Detect which cell encompasses the target text, then output its (X, Y) center coordinate. 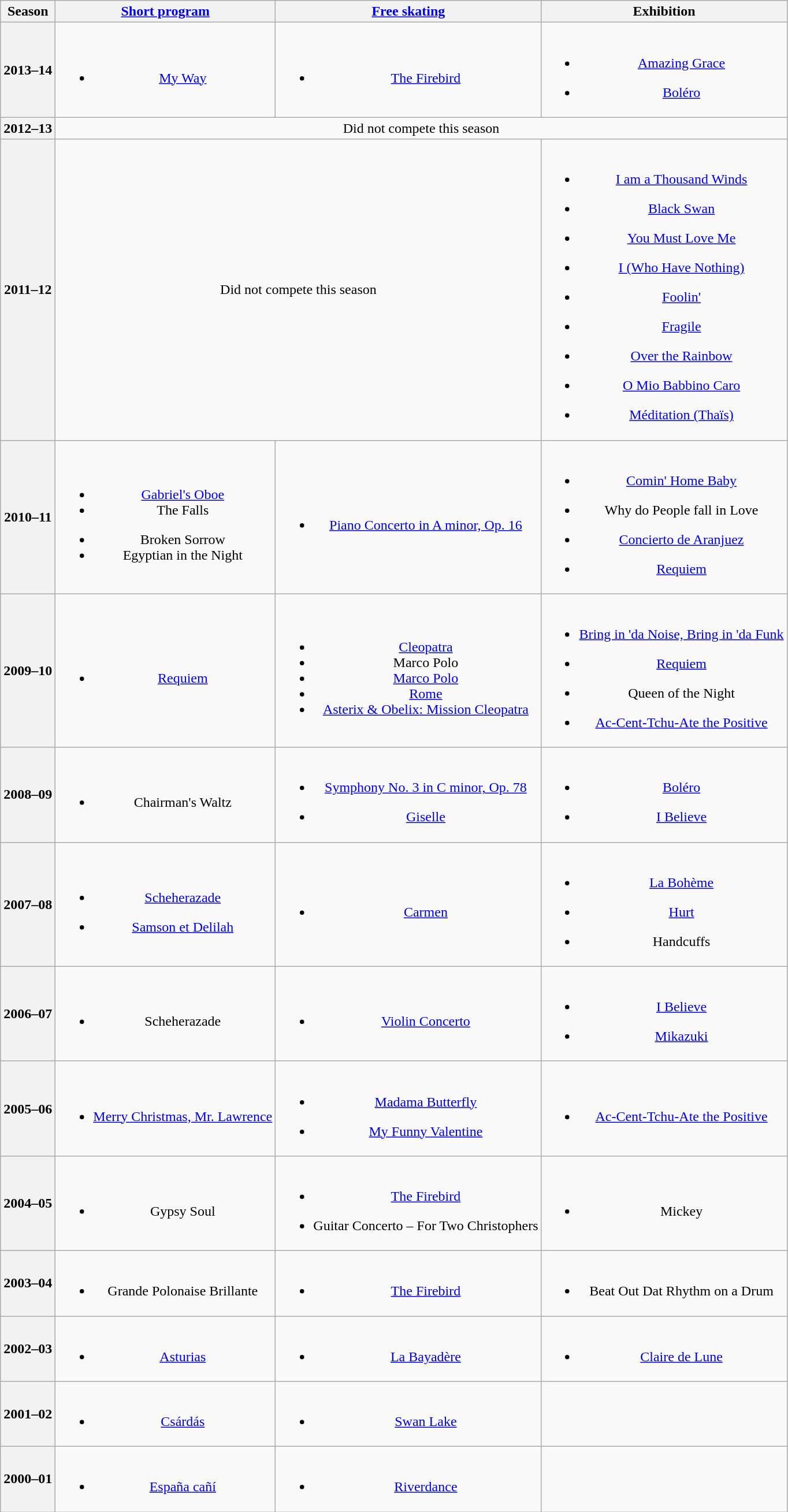
Csárdás (165, 1414)
CleopatraMarco Polo Marco Polo Rome Asterix & Obelix: Mission Cleopatra (408, 671)
Scheherazade (165, 1014)
Short program (165, 12)
2010–11 (28, 517)
Grande Polonaise Brillante (165, 1283)
Amazing GraceBoléro (664, 70)
Madama Butterfly My Funny Valentine (408, 1108)
Mickey (664, 1203)
Beat Out Dat Rhythm on a Drum (664, 1283)
2002–03 (28, 1348)
Riverdance (408, 1480)
La Bayadère (408, 1348)
Gabriel's OboeThe Falls Broken SorrowEgyptian in the Night (165, 517)
2005–06 (28, 1108)
La Bohème Hurt Handcuffs (664, 904)
Free skating (408, 12)
Merry Christmas, Mr. Lawrence (165, 1108)
I am a Thousand Winds Black Swan You Must Love Me I (Who Have Nothing) Foolin' Fragile Over the Rainbow O Mio Babbino Caro Méditation (Thaïs) (664, 290)
Scheherazade Samson et Delilah (165, 904)
2003–04 (28, 1283)
Violin Concerto (408, 1014)
I Believe Mikazuki (664, 1014)
Carmen (408, 904)
Exhibition (664, 12)
Asturias (165, 1348)
España cañí (165, 1480)
2006–07 (28, 1014)
Comin' Home Baby Why do People fall in Love Concierto de Aranjuez Requiem (664, 517)
2012–13 (28, 128)
Claire de Lune (664, 1348)
Symphony No. 3 in C minor, Op. 78 Giselle (408, 795)
Ac-Cent-Tchu-Ate the Positive (664, 1108)
2009–10 (28, 671)
Bring in 'da Noise, Bring in 'da FunkRequiem Queen of the Night Ac-Cent-Tchu-Ate the Positive (664, 671)
Boléro I Believe (664, 795)
The Firebird Guitar Concerto – For Two Christophers (408, 1203)
2000–01 (28, 1480)
Season (28, 12)
Swan Lake (408, 1414)
2013–14 (28, 70)
2007–08 (28, 904)
Chairman's Waltz (165, 795)
My Way (165, 70)
2001–02 (28, 1414)
Requiem (165, 671)
2011–12 (28, 290)
2008–09 (28, 795)
2004–05 (28, 1203)
Gypsy Soul (165, 1203)
Piano Concerto in A minor, Op. 16 (408, 517)
